For the text-containing cell, return its midpoint in [x, y] coordinate format. 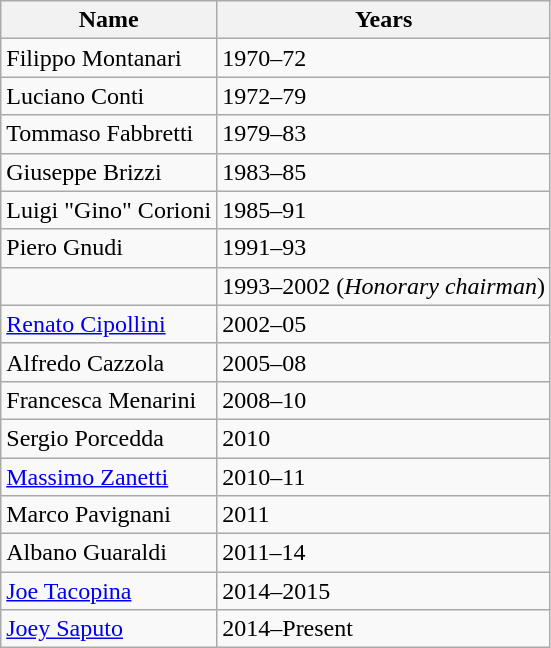
1993–2002 (Honorary chairman) [384, 286]
Luigi "Gino" Corioni [109, 210]
2011 [384, 515]
Tommaso Fabbretti [109, 134]
2005–08 [384, 362]
2010 [384, 438]
Albano Guaraldi [109, 553]
Marco Pavignani [109, 515]
2014–Present [384, 629]
2011–14 [384, 553]
Francesca Menarini [109, 400]
1983–85 [384, 172]
Name [109, 20]
Giuseppe Brizzi [109, 172]
Alfredo Cazzola [109, 362]
1972–79 [384, 96]
Joe Tacopina [109, 591]
2010–11 [384, 477]
Renato Cipollini [109, 324]
Years [384, 20]
Piero Gnudi [109, 248]
Filippo Montanari [109, 58]
1985–91 [384, 210]
Massimo Zanetti [109, 477]
Joey Saputo [109, 629]
1979–83 [384, 134]
2002–05 [384, 324]
1970–72 [384, 58]
2008–10 [384, 400]
Sergio Porcedda [109, 438]
1991–93 [384, 248]
2014–2015 [384, 591]
Luciano Conti [109, 96]
